Locate the cell with the specified text and output its [X, Y] center coordinate. 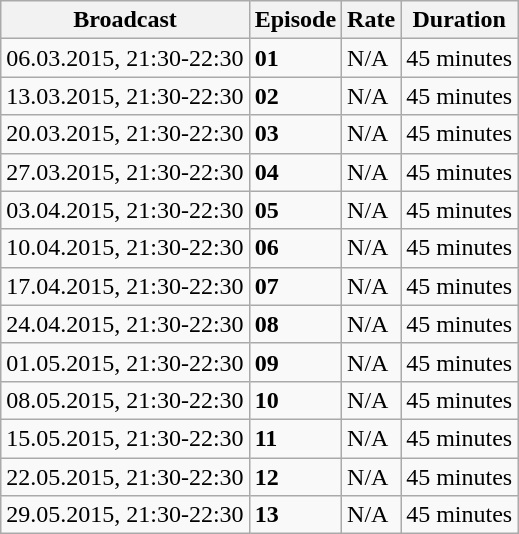
13 [295, 515]
07 [295, 286]
22.05.2015, 21:30-22:30 [125, 477]
03.04.2015, 21:30-22:30 [125, 210]
09 [295, 362]
06.03.2015, 21:30-22:30 [125, 58]
04 [295, 172]
29.05.2015, 21:30-22:30 [125, 515]
01.05.2015, 21:30-22:30 [125, 362]
10.04.2015, 21:30-22:30 [125, 248]
Duration [460, 20]
27.03.2015, 21:30-22:30 [125, 172]
03 [295, 134]
15.05.2015, 21:30-22:30 [125, 438]
06 [295, 248]
05 [295, 210]
13.03.2015, 21:30-22:30 [125, 96]
12 [295, 477]
24.04.2015, 21:30-22:30 [125, 324]
01 [295, 58]
08 [295, 324]
11 [295, 438]
02 [295, 96]
08.05.2015, 21:30-22:30 [125, 400]
Rate [372, 20]
10 [295, 400]
Broadcast [125, 20]
Episode [295, 20]
17.04.2015, 21:30-22:30 [125, 286]
20.03.2015, 21:30-22:30 [125, 134]
